From the cell containing the given text, extract its center point as (X, Y) coordinate. 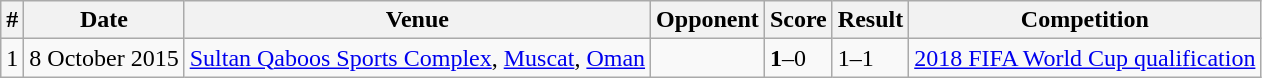
Result (870, 20)
Date (104, 20)
Score (798, 20)
Competition (1085, 20)
Sultan Qaboos Sports Complex, Muscat, Oman (417, 58)
Opponent (708, 20)
1–1 (870, 58)
2018 FIFA World Cup qualification (1085, 58)
1–0 (798, 58)
1 (12, 58)
# (12, 20)
8 October 2015 (104, 58)
Venue (417, 20)
